Provide the (X, Y) coordinate of the cell's center where the given text is located.  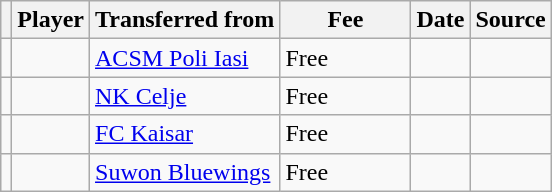
Player (51, 20)
Suwon Bluewings (185, 172)
NK Celje (185, 96)
Date (440, 20)
Fee (346, 20)
Source (510, 20)
Transferred from (185, 20)
ACSM Poli Iasi (185, 58)
FC Kaisar (185, 134)
